Scan for the cell matching the given text and deliver its [X, Y] coordinate at center. 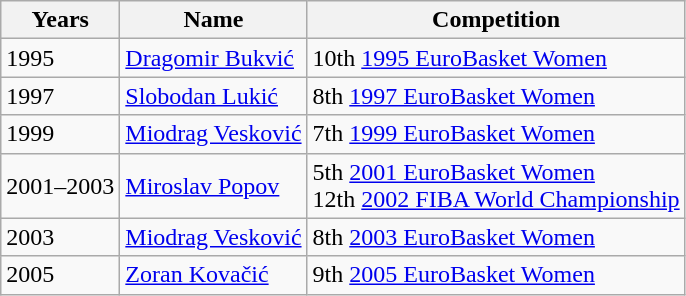
Zoran Kovačić [214, 275]
Years [60, 20]
1997 [60, 96]
8th 1997 EuroBasket Women [496, 96]
Competition [496, 20]
1999 [60, 134]
8th 2003 EuroBasket Women [496, 237]
10th 1995 EuroBasket Women [496, 58]
9th 2005 EuroBasket Women [496, 275]
1995 [60, 58]
Name [214, 20]
5th 2001 EuroBasket Women 12th 2002 FIBA World Championship [496, 186]
2003 [60, 237]
7th 1999 EuroBasket Women [496, 134]
Miroslav Popov [214, 186]
Slobodan Lukić [214, 96]
2001–2003 [60, 186]
Dragomir Bukvić [214, 58]
2005 [60, 275]
